Output the [X, Y] coordinate of the center of the cell containing the given text.  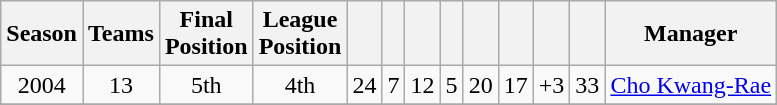
12 [422, 85]
Season [42, 34]
33 [588, 85]
17 [516, 85]
7 [394, 85]
2004 [42, 85]
Teams [120, 34]
5 [452, 85]
+3 [552, 85]
Manager [691, 34]
20 [480, 85]
Cho Kwang-Rae [691, 85]
24 [364, 85]
FinalPosition [206, 34]
13 [120, 85]
LeaguePosition [300, 34]
5th [206, 85]
4th [300, 85]
